Capture the cell that displays the provided text and extract its (X, Y) central coordinate. 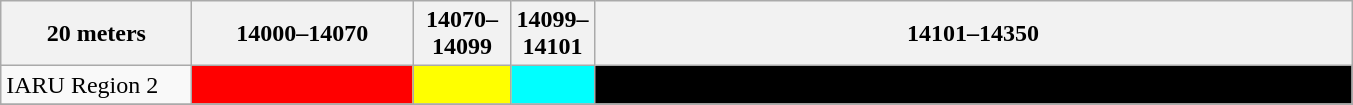
14101–14350 (973, 34)
14000–14070 (302, 34)
20 meters (96, 34)
14099–14101 (552, 34)
IARU Region 2 (96, 85)
14070–14099 (462, 34)
